Provide the (X, Y) coordinate of the cell's center where the given text is located.  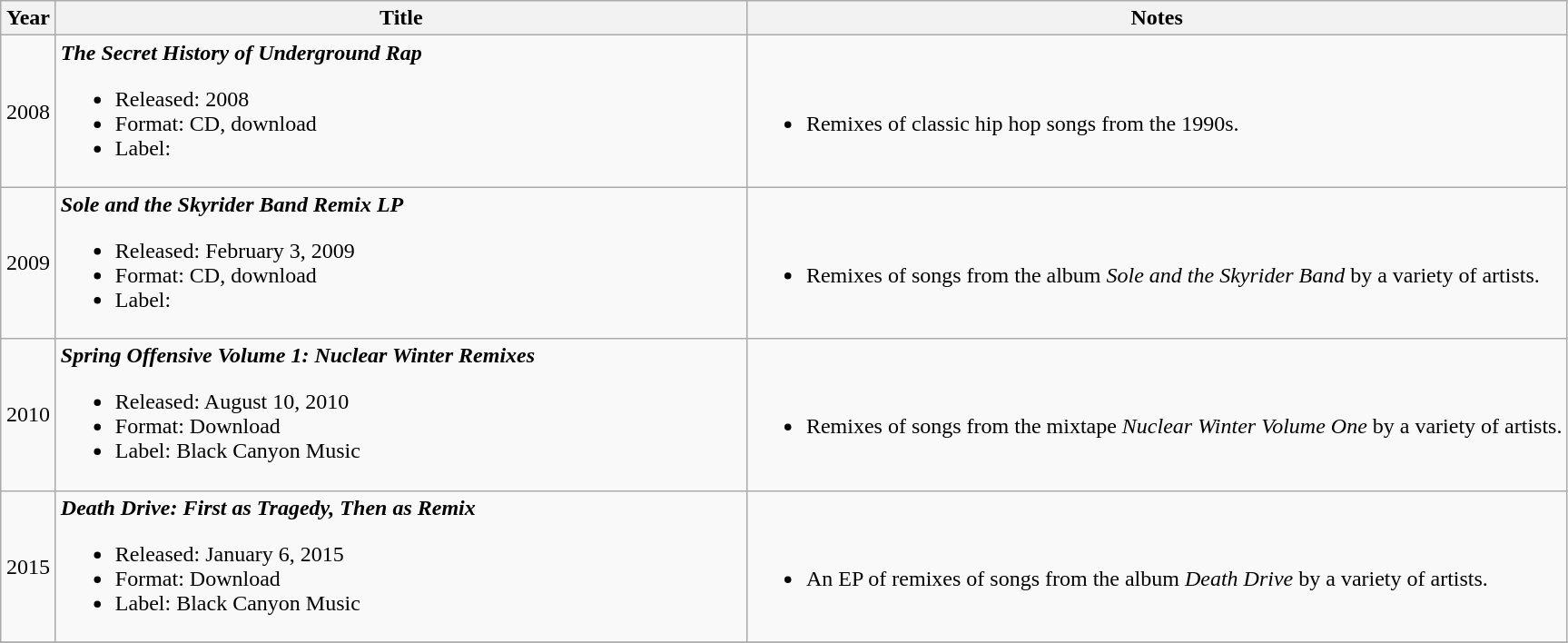
An EP of remixes of songs from the album Death Drive by a variety of artists. (1157, 567)
Year (29, 18)
2015 (29, 567)
Spring Offensive Volume 1: Nuclear Winter RemixesReleased: August 10, 2010Format: DownloadLabel: Black Canyon Music (401, 414)
Remixes of songs from the mixtape Nuclear Winter Volume One by a variety of artists. (1157, 414)
The Secret History of Underground RapReleased: 2008Format: CD, downloadLabel: (401, 111)
2009 (29, 263)
2010 (29, 414)
Sole and the Skyrider Band Remix LPReleased: February 3, 2009Format: CD, downloadLabel: (401, 263)
Notes (1157, 18)
Death Drive: First as Tragedy, Then as Remix Released: January 6, 2015Format: DownloadLabel: Black Canyon Music (401, 567)
2008 (29, 111)
Title (401, 18)
Remixes of classic hip hop songs from the 1990s. (1157, 111)
Remixes of songs from the album Sole and the Skyrider Band by a variety of artists. (1157, 263)
